Scan for the cell matching the given text and deliver its (X, Y) coordinate at center. 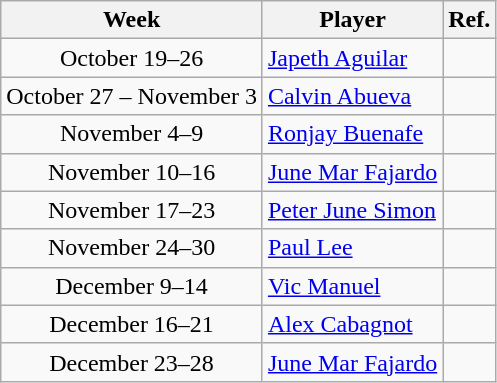
Paul Lee (352, 248)
Ronjay Buenafe (352, 134)
Vic Manuel (352, 286)
December 23–28 (132, 362)
Week (132, 20)
Ref. (470, 20)
November 24–30 (132, 248)
November 10–16 (132, 172)
November 4–9 (132, 134)
December 16–21 (132, 324)
December 9–14 (132, 286)
October 27 – November 3 (132, 96)
Peter June Simon (352, 210)
October 19–26 (132, 58)
Alex Cabagnot (352, 324)
November 17–23 (132, 210)
Japeth Aguilar (352, 58)
Calvin Abueva (352, 96)
Player (352, 20)
